Determine the [x, y] coordinate at the center of the cell enclosing the given text.  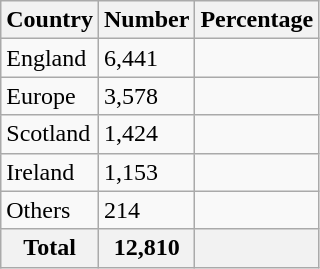
Ireland [50, 172]
England [50, 58]
Country [50, 20]
Others [50, 210]
Total [50, 248]
Europe [50, 96]
214 [146, 210]
1,153 [146, 172]
3,578 [146, 96]
Scotland [50, 134]
1,424 [146, 134]
12,810 [146, 248]
6,441 [146, 58]
Percentage [257, 20]
Number [146, 20]
